Scan for the cell matching the given text and deliver its (x, y) coordinate at center. 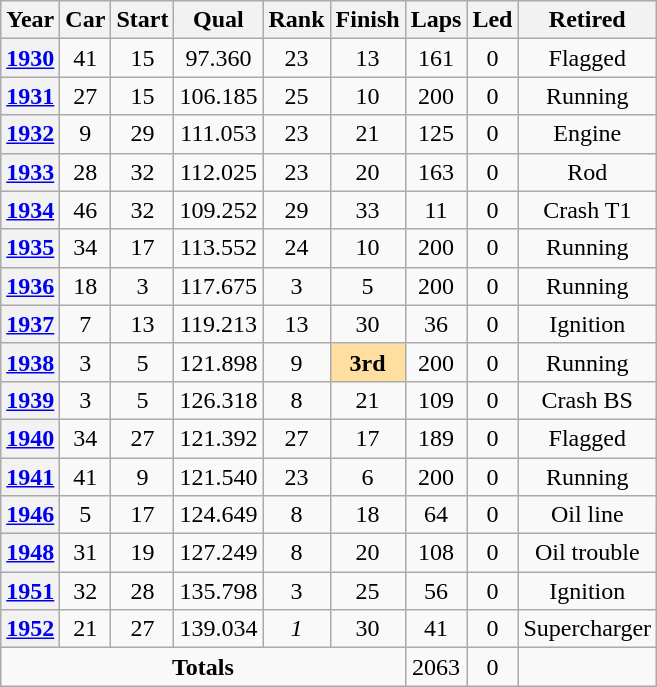
109 (436, 400)
111.053 (218, 134)
Supercharger (588, 629)
Totals (203, 667)
33 (368, 210)
1938 (30, 362)
Crash BS (588, 400)
1941 (30, 477)
46 (86, 210)
3rd (368, 362)
1934 (30, 210)
Oil line (588, 515)
Crash T1 (588, 210)
125 (436, 134)
Rod (588, 172)
1939 (30, 400)
1952 (30, 629)
31 (86, 553)
112.025 (218, 172)
189 (436, 438)
117.675 (218, 286)
11 (436, 210)
1931 (30, 96)
1937 (30, 324)
1 (296, 629)
97.360 (218, 58)
135.798 (218, 591)
2063 (436, 667)
64 (436, 515)
Oil trouble (588, 553)
106.185 (218, 96)
Qual (218, 20)
Finish (368, 20)
Year (30, 20)
1935 (30, 248)
109.252 (218, 210)
56 (436, 591)
121.392 (218, 438)
Start (142, 20)
Retired (588, 20)
Car (86, 20)
121.898 (218, 362)
119.213 (218, 324)
1948 (30, 553)
19 (142, 553)
139.034 (218, 629)
124.649 (218, 515)
36 (436, 324)
24 (296, 248)
1951 (30, 591)
Led (492, 20)
1940 (30, 438)
163 (436, 172)
1936 (30, 286)
Rank (296, 20)
113.552 (218, 248)
1930 (30, 58)
1946 (30, 515)
121.540 (218, 477)
127.249 (218, 553)
7 (86, 324)
108 (436, 553)
126.318 (218, 400)
1933 (30, 172)
161 (436, 58)
Engine (588, 134)
6 (368, 477)
Laps (436, 20)
1932 (30, 134)
